Pinpoint the cell where the given text exists, returning its (x, y) midpoint coordinate. 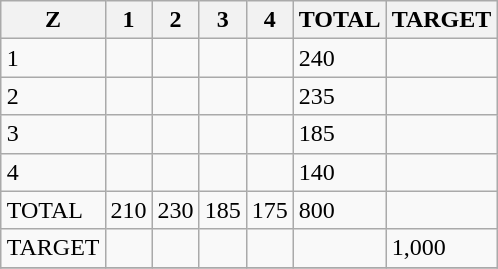
175 (270, 210)
235 (340, 96)
Z (53, 20)
1,000 (442, 248)
800 (340, 210)
140 (340, 172)
230 (176, 210)
210 (128, 210)
240 (340, 58)
